Output the (x, y) coordinate of the center of the cell containing the given text.  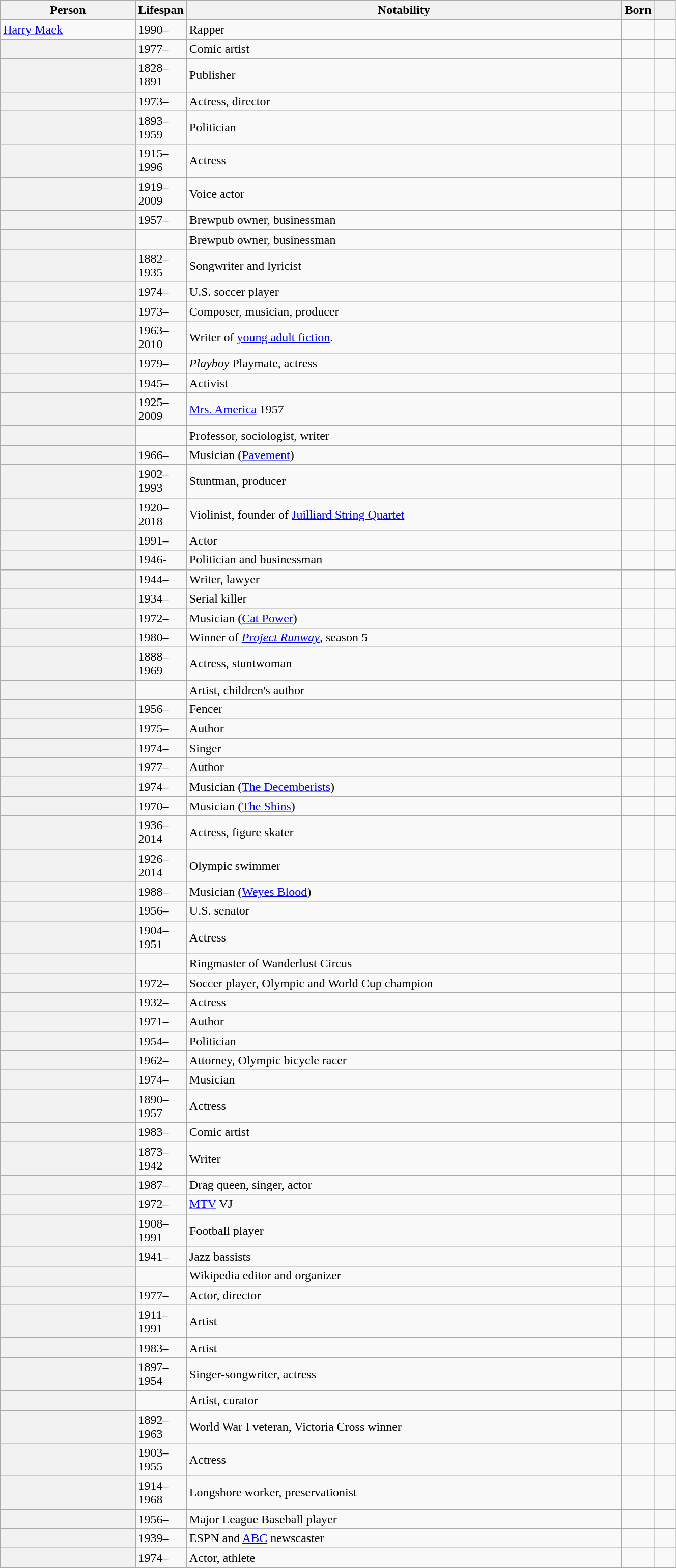
Longshore worker, preservationist (404, 1493)
1966– (161, 455)
1962– (161, 1061)
1932– (161, 1002)
Musician (Cat Power) (404, 618)
Politician and businessman (404, 560)
Writer of young adult fiction. (404, 338)
1920–2018 (161, 514)
Soccer player, Olympic and World Cup champion (404, 983)
Writer (404, 1158)
1991– (161, 540)
World War I veteran, Victoria Cross winner (404, 1426)
1882–1935 (161, 266)
1970– (161, 806)
Actor, athlete (404, 1558)
1979– (161, 364)
Fencer (404, 709)
U.S. soccer player (404, 292)
1946- (161, 560)
1944– (161, 579)
1963–2010 (161, 338)
Football player (404, 1231)
Actress, stuntwoman (404, 664)
Violinist, founder of Juilliard String Quartet (404, 514)
Jazz bassists (404, 1257)
1911–1991 (161, 1321)
Actress, director (404, 101)
Musician (Pavement) (404, 455)
1988– (161, 892)
1987– (161, 1185)
Musician (The Shins) (404, 806)
1941– (161, 1257)
1903–1955 (161, 1460)
1915–1996 (161, 161)
1892–1963 (161, 1426)
Attorney, Olympic bicycle racer (404, 1061)
Mrs. America 1957 (404, 409)
1908–1991 (161, 1231)
1890–1957 (161, 1106)
MTV VJ (404, 1204)
1919–2009 (161, 193)
1897–1954 (161, 1374)
Actor, director (404, 1295)
1957– (161, 220)
1945– (161, 383)
1914–1968 (161, 1493)
U.S. senator (404, 911)
Activist (404, 383)
ESPN and ABC newscaster (404, 1538)
Olympic swimmer (404, 865)
Serial killer (404, 598)
1954– (161, 1041)
Harry Mack (68, 30)
Composer, musician, producer (404, 311)
1926–2014 (161, 865)
Voice actor (404, 193)
1936–2014 (161, 833)
Publisher (404, 75)
1828–1891 (161, 75)
Actress, figure skater (404, 833)
Musician (Weyes Blood) (404, 892)
Songwriter and lyricist (404, 266)
1980– (161, 637)
Lifespan (161, 10)
Wikipedia editor and organizer (404, 1276)
Playboy Playmate, actress (404, 364)
Winner of Project Runway, season 5 (404, 637)
1990– (161, 30)
1902–1993 (161, 481)
Musician (The Decemberists) (404, 787)
Born (638, 10)
1904–1951 (161, 937)
1971– (161, 1021)
Rapper (404, 30)
Notability (404, 10)
1873–1942 (161, 1158)
1888–1969 (161, 664)
Ringmaster of Wanderlust Circus (404, 963)
1893–1959 (161, 127)
1975– (161, 729)
Musician (404, 1080)
Major League Baseball player (404, 1519)
Writer, lawyer (404, 579)
Actor (404, 540)
Singer (404, 748)
1925–2009 (161, 409)
Drag queen, singer, actor (404, 1185)
Person (68, 10)
Singer-songwriter, actress (404, 1374)
Artist, children's author (404, 690)
1934– (161, 598)
Stuntman, producer (404, 481)
Artist, curator (404, 1400)
Professor, sociologist, writer (404, 436)
1939– (161, 1538)
